From the cell containing the given text, extract its center point as (X, Y) coordinate. 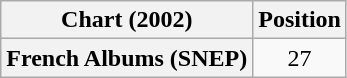
Position (300, 20)
Chart (2002) (127, 20)
French Albums (SNEP) (127, 58)
27 (300, 58)
